Return (x, y) of the center of cell containing provided text 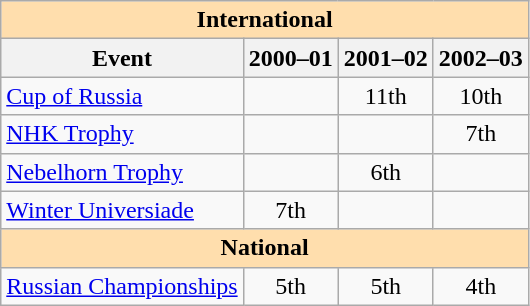
4th (480, 286)
10th (480, 96)
11th (386, 96)
NHK Trophy (122, 134)
2001–02 (386, 58)
International (265, 20)
2002–03 (480, 58)
Winter Universiade (122, 210)
Cup of Russia (122, 96)
2000–01 (290, 58)
National (265, 248)
Russian Championships (122, 286)
Nebelhorn Trophy (122, 172)
6th (386, 172)
Event (122, 58)
